Search for the cell housing the specified text and yield its (x, y) center coordinate. 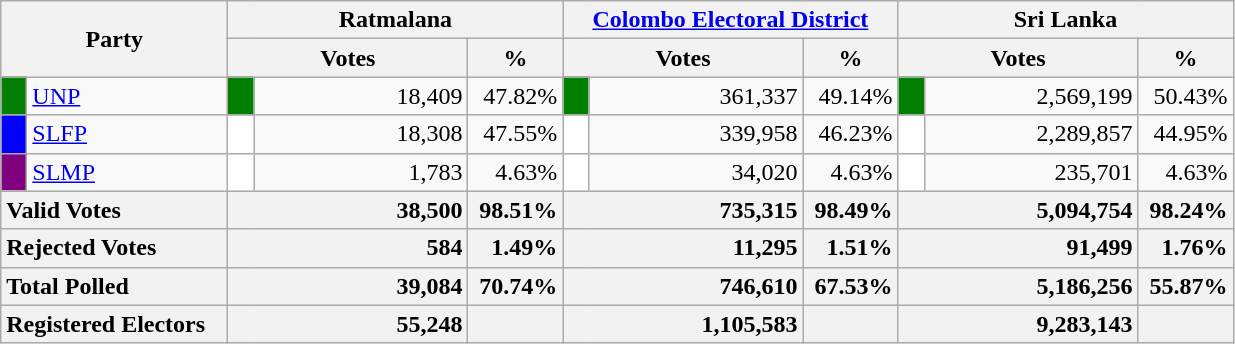
735,315 (683, 210)
50.43% (1186, 96)
SLFP (128, 134)
584 (348, 248)
47.55% (516, 134)
Rejected Votes (114, 248)
1.76% (1186, 248)
746,610 (683, 286)
361,337 (696, 96)
235,701 (1031, 172)
2,289,857 (1031, 134)
2,569,199 (1031, 96)
UNP (128, 96)
55.87% (1186, 286)
44.95% (1186, 134)
49.14% (850, 96)
70.74% (516, 286)
55,248 (348, 324)
1,783 (361, 172)
47.82% (516, 96)
Sri Lanka (1066, 20)
39,084 (348, 286)
18,308 (361, 134)
Valid Votes (114, 210)
18,409 (361, 96)
Ratmalana (396, 20)
38,500 (348, 210)
91,499 (1018, 248)
11,295 (683, 248)
98.49% (850, 210)
1.49% (516, 248)
5,186,256 (1018, 286)
SLMP (128, 172)
46.23% (850, 134)
34,020 (696, 172)
Colombo Electoral District (730, 20)
98.24% (1186, 210)
1.51% (850, 248)
67.53% (850, 286)
5,094,754 (1018, 210)
9,283,143 (1018, 324)
Total Polled (114, 286)
Party (114, 39)
339,958 (696, 134)
98.51% (516, 210)
Registered Electors (114, 324)
1,105,583 (683, 324)
